Extract the [x, y] coordinate from the center of the cell holding the provided text.  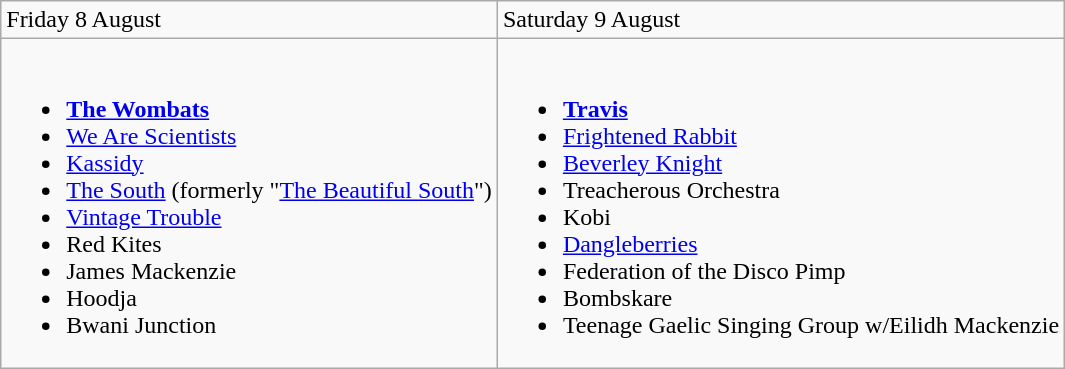
Saturday 9 August [780, 20]
Friday 8 August [250, 20]
The WombatsWe Are ScientistsKassidyThe South (formerly "The Beautiful South")Vintage TroubleRed KitesJames MackenzieHoodjaBwani Junction [250, 204]
